Return the [x, y] coordinate for the center point of the cell that contains the specified text.  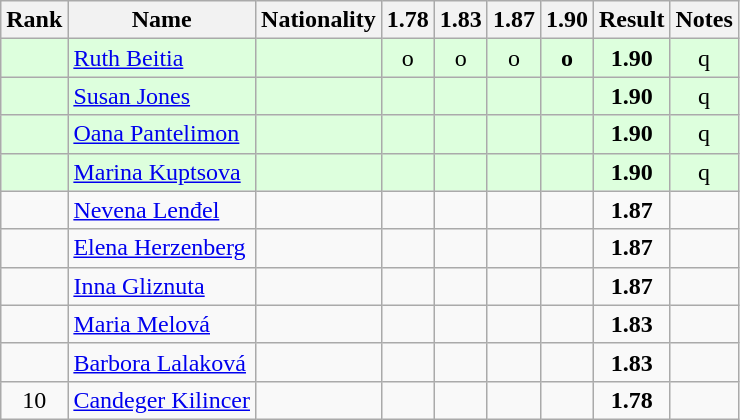
Rank [34, 20]
Notes [704, 20]
Inna Gliznuta [162, 286]
Maria Melová [162, 324]
Susan Jones [162, 96]
Candeger Kilincer [162, 400]
10 [34, 400]
Ruth Beitia [162, 58]
Barbora Lalaková [162, 362]
Oana Pantelimon [162, 134]
Nationality [319, 20]
Elena Herzenberg [162, 248]
Result [632, 20]
Name [162, 20]
Marina Kuptsova [162, 172]
Nevena Lenđel [162, 210]
